Output the [X, Y] coordinate of the center of the cell containing the given text.  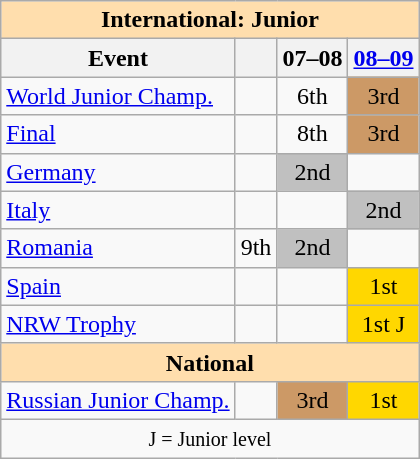
J = Junior level [210, 438]
6th [312, 96]
Event [118, 58]
International: Junior [210, 20]
1st J [384, 324]
Spain [118, 286]
NRW Trophy [118, 324]
Russian Junior Champ. [118, 400]
9th [256, 248]
Romania [118, 248]
Italy [118, 210]
8th [312, 134]
Final [118, 134]
08–09 [384, 58]
World Junior Champ. [118, 96]
07–08 [312, 58]
Germany [118, 172]
National [210, 362]
